Output the [x, y] coordinate of the center of the cell containing the given text.  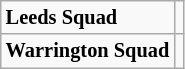
Leeds Squad [88, 17]
Warrington Squad [88, 51]
